Pinpoint the cell where the given text exists, returning its [x, y] midpoint coordinate. 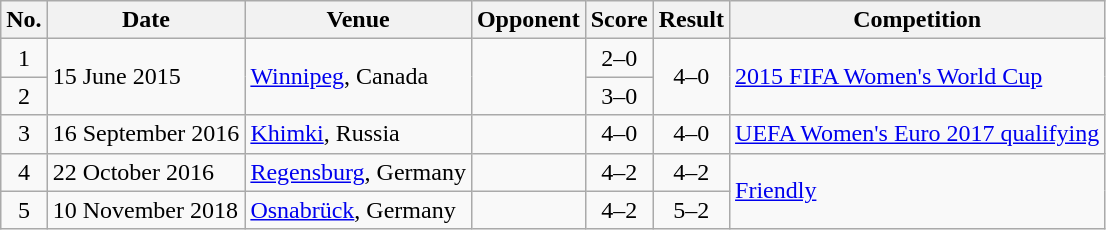
No. [24, 20]
Competition [918, 20]
1 [24, 58]
5 [24, 210]
3–0 [619, 96]
Winnipeg, Canada [358, 77]
Venue [358, 20]
Friendly [918, 191]
Score [619, 20]
15 June 2015 [146, 77]
2 [24, 96]
Opponent [528, 20]
22 October 2016 [146, 172]
Regensburg, Germany [358, 172]
5–2 [691, 210]
4 [24, 172]
10 November 2018 [146, 210]
Khimki, Russia [358, 134]
UEFA Women's Euro 2017 qualifying [918, 134]
Result [691, 20]
2–0 [619, 58]
2015 FIFA Women's World Cup [918, 77]
16 September 2016 [146, 134]
Date [146, 20]
3 [24, 134]
Osnabrück, Germany [358, 210]
